Identify which cell holds the provided text, then report its (X, Y) central coordinate. 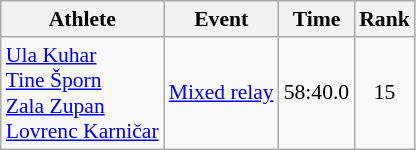
58:40.0 (316, 93)
Ula KuharTine ŠpornZala ZupanLovrenc Karničar (82, 93)
Event (222, 19)
Mixed relay (222, 93)
Athlete (82, 19)
Rank (384, 19)
Time (316, 19)
15 (384, 93)
